Return the [x, y] coordinate for the center point of the cell that contains the specified text.  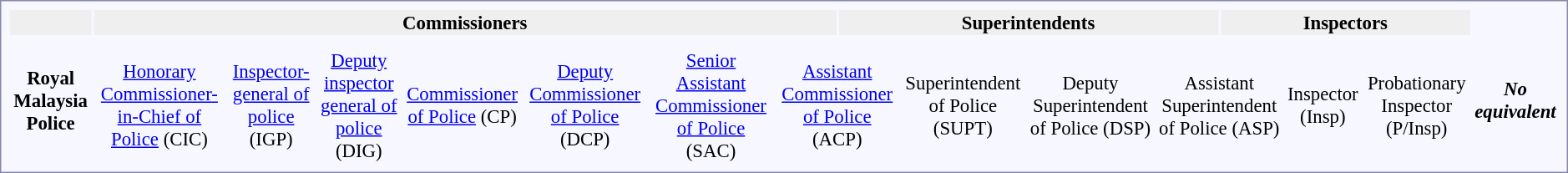
Inspector-general of police (IGP) [271, 105]
Superintendent of Police (SUPT) [963, 105]
Royal Malaysia Police [50, 100]
Deputy Superintendent of Police (DSP) [1090, 105]
Probationary Inspector (P/Insp) [1417, 105]
Commissioner of Police (CP) [463, 105]
Inspector (Insp) [1323, 105]
Deputy inspector general of police (DIG) [359, 105]
Assistant Superintendent of Police (ASP) [1219, 105]
Commissioners [464, 23]
Superintendents [1028, 23]
Inspectors [1346, 23]
Deputy Commissioner of Police (DCP) [585, 105]
Honorary Commissioner-in-Chief of Police (CIC) [159, 105]
Assistant Commissioner of Police (ACP) [837, 105]
No equivalent [1515, 100]
Senior Assistant Commissioner of Police (SAC) [711, 105]
